Provide the [X, Y] coordinate of the cell's center where the given text is located.  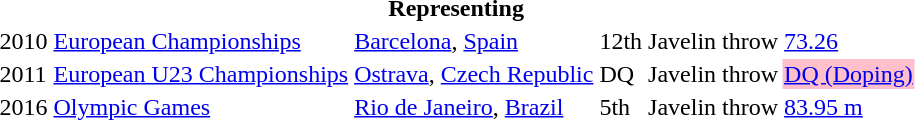
12th [621, 41]
European Championships [201, 41]
DQ [621, 74]
European U23 Championships [201, 74]
Barcelona, Spain [474, 41]
DQ (Doping) [849, 74]
73.26 [849, 41]
Ostrava, Czech Republic [474, 74]
